Pinpoint the cell where the given text exists, returning its [x, y] midpoint coordinate. 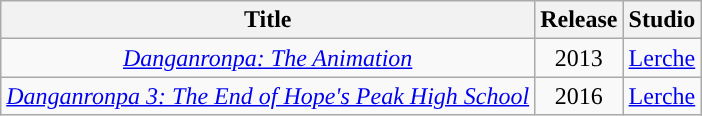
Release [579, 20]
Title [268, 20]
2013 [579, 58]
2016 [579, 96]
Danganronpa 3: The End of Hope's Peak High School [268, 96]
Danganronpa: The Animation [268, 58]
Studio [662, 20]
